Output the [X, Y] coordinate of the center of the cell containing the given text.  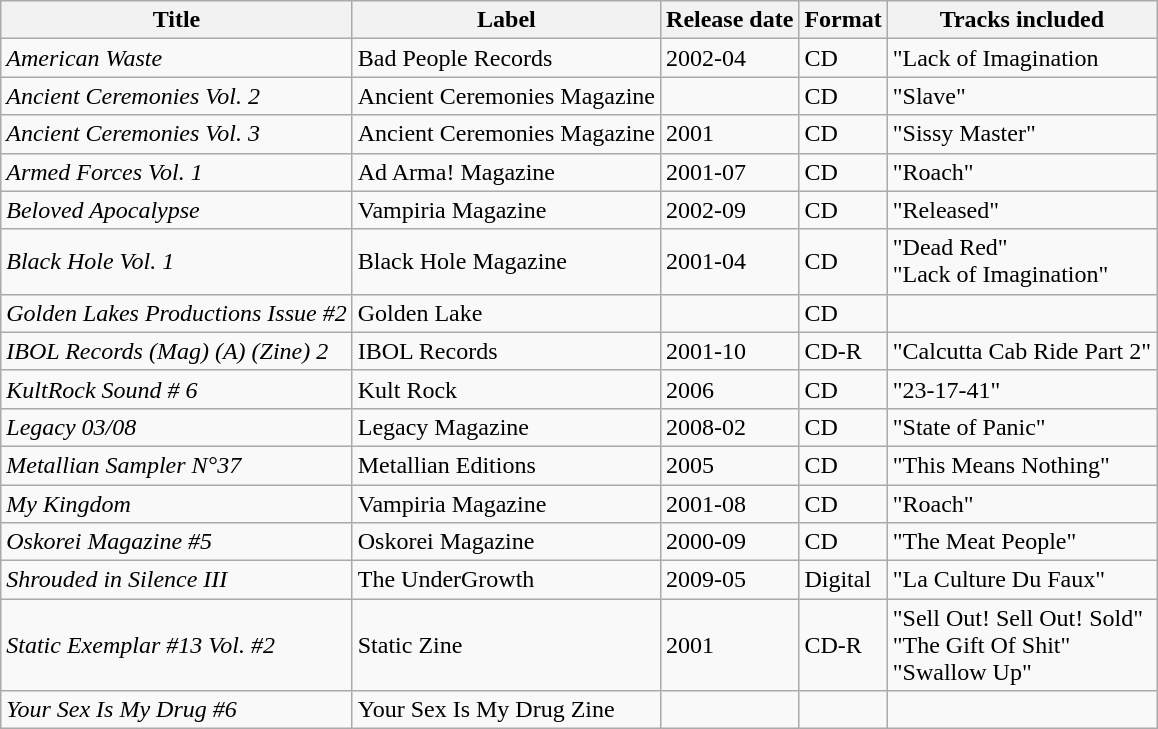
2001-07 [730, 172]
2001-04 [730, 262]
2001-10 [730, 351]
2005 [730, 465]
Static Zine [506, 645]
Kult Rock [506, 389]
Ancient Ceremonies Vol. 3 [176, 134]
Bad People Records [506, 58]
Black Hole Magazine [506, 262]
"This Means Nothing" [1022, 465]
Legacy Magazine [506, 427]
Your Sex Is My Drug #6 [176, 710]
Tracks included [1022, 20]
Black Hole Vol. 1 [176, 262]
"Dead Red""Lack of Imagination" [1022, 262]
"23-17-41" [1022, 389]
American Waste [176, 58]
Oskorei Magazine [506, 542]
Legacy 03/08 [176, 427]
Static Exemplar #13 Vol. #2 [176, 645]
Beloved Apocalypse [176, 210]
Digital [843, 580]
Golden Lakes Productions Issue #2 [176, 313]
Ancient Ceremonies Vol. 2 [176, 96]
My Kingdom [176, 503]
IBOL Records (Mag) (A) (Zine) 2 [176, 351]
IBOL Records [506, 351]
2001-08 [730, 503]
2009-05 [730, 580]
Title [176, 20]
Golden Lake [506, 313]
"Sissy Master" [1022, 134]
The UnderGrowth [506, 580]
"Sell Out! Sell Out! Sold""The Gift Of Shit""Swallow Up" [1022, 645]
2002-04 [730, 58]
Oskorei Magazine #5 [176, 542]
KultRock Sound # 6 [176, 389]
"Calcutta Cab Ride Part 2" [1022, 351]
"The Meat People" [1022, 542]
Your Sex Is My Drug Zine [506, 710]
Armed Forces Vol. 1 [176, 172]
Shrouded in Silence III [176, 580]
"La Culture Du Faux" [1022, 580]
2006 [730, 389]
"Lack of Imagination [1022, 58]
Ad Arma! Magazine [506, 172]
"Released" [1022, 210]
Format [843, 20]
"Slave" [1022, 96]
Release date [730, 20]
2008-02 [730, 427]
2000-09 [730, 542]
Metallian Editions [506, 465]
"State of Panic" [1022, 427]
2002-09 [730, 210]
Label [506, 20]
Metallian Sampler N°37 [176, 465]
